Pinpoint the cell where the given text exists, returning its [x, y] midpoint coordinate. 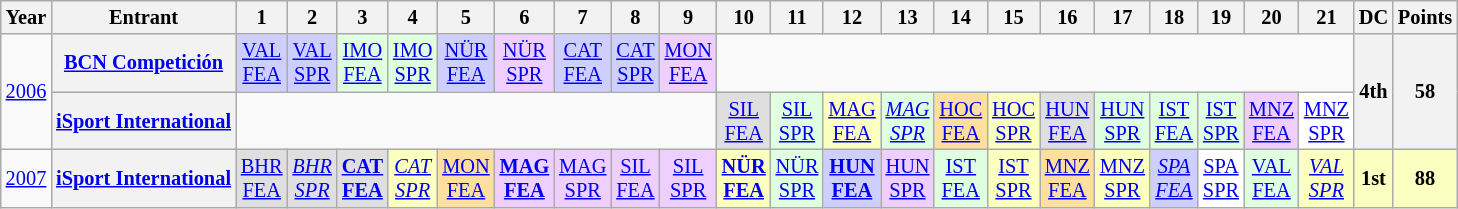
8 [635, 17]
17 [1122, 17]
21 [1326, 17]
13 [908, 17]
BHRSPR [312, 178]
15 [1014, 17]
4th [1374, 92]
10 [744, 17]
HOCSPR [1014, 121]
Year [26, 17]
7 [582, 17]
4 [412, 17]
14 [960, 17]
19 [1221, 17]
BHRFEA [262, 178]
88 [1425, 178]
2007 [26, 178]
SPASPR [1221, 178]
20 [1272, 17]
5 [466, 17]
1st [1374, 178]
2006 [26, 92]
12 [852, 17]
SPAFEA [1174, 178]
DC [1374, 17]
BCN Competición [144, 63]
1 [262, 17]
3 [362, 17]
IMOSPR [412, 63]
2 [312, 17]
11 [798, 17]
Points [1425, 17]
16 [1068, 17]
HOCFEA [960, 121]
58 [1425, 92]
6 [525, 17]
18 [1174, 17]
Entrant [144, 17]
9 [688, 17]
IMOFEA [362, 63]
